Identify which cell holds the provided text, then report its [x, y] central coordinate. 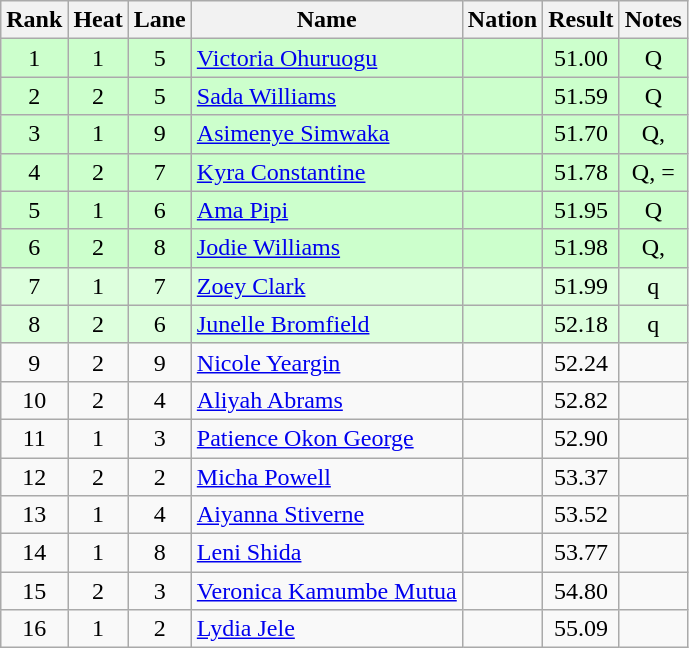
Result [581, 20]
Ama Pipi [326, 210]
Micha Powell [326, 477]
Lane [160, 20]
12 [34, 477]
Lydia Jele [326, 629]
52.90 [581, 438]
55.09 [581, 629]
10 [34, 400]
14 [34, 553]
Asimenye Simwaka [326, 134]
16 [34, 629]
Patience Okon George [326, 438]
Sada Williams [326, 96]
51.00 [581, 58]
52.18 [581, 324]
15 [34, 591]
52.82 [581, 400]
Leni Shida [326, 553]
53.52 [581, 515]
Name [326, 20]
Aiyanna Stiverne [326, 515]
Junelle Bromfield [326, 324]
52.24 [581, 362]
54.80 [581, 591]
Nicole Yeargin [326, 362]
51.99 [581, 286]
11 [34, 438]
13 [34, 515]
Zoey Clark [326, 286]
51.98 [581, 248]
51.95 [581, 210]
51.70 [581, 134]
53.77 [581, 553]
Heat [98, 20]
Jodie Williams [326, 248]
Q, = [653, 172]
Aliyah Abrams [326, 400]
51.78 [581, 172]
Rank [34, 20]
Notes [653, 20]
Nation [502, 20]
Victoria Ohuruogu [326, 58]
Veronica Kamumbe Mutua [326, 591]
Kyra Constantine [326, 172]
53.37 [581, 477]
51.59 [581, 96]
